Determine the [X, Y] coordinate at the center of the cell enclosing the given text.  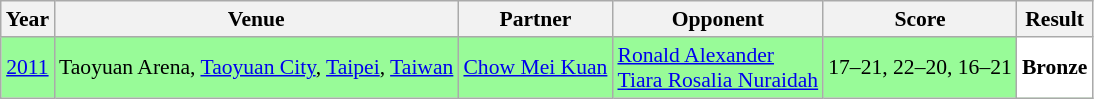
2011 [28, 68]
17–21, 22–20, 16–21 [920, 68]
Opponent [718, 19]
Chow Mei Kuan [535, 68]
Bronze [1055, 68]
Taoyuan Arena, Taoyuan City, Taipei, Taiwan [256, 68]
Partner [535, 19]
Venue [256, 19]
Result [1055, 19]
Year [28, 19]
Score [920, 19]
Ronald Alexander Tiara Rosalia Nuraidah [718, 68]
